Scan for the cell matching the given text and deliver its [X, Y] coordinate at center. 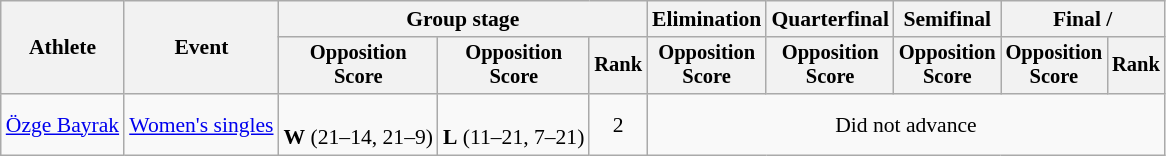
L (11–21, 7–21) [514, 124]
Athlete [62, 48]
Semifinal [948, 19]
Group stage [463, 19]
2 [618, 124]
Özge Bayrak [62, 124]
Final / [1083, 19]
Event [201, 48]
Elimination [706, 19]
Quarterfinal [830, 19]
Women's singles [201, 124]
W (21–14, 21–9) [358, 124]
Did not advance [906, 124]
